From the cell containing the given text, extract its center point as (X, Y) coordinate. 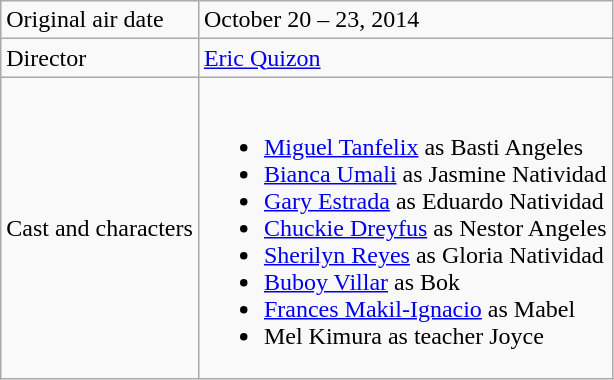
Eric Quizon (405, 58)
Director (100, 58)
Original air date (100, 20)
October 20 – 23, 2014 (405, 20)
Cast and characters (100, 228)
